Find where the given text appears and provide that cell's center as (x, y) coordinate. 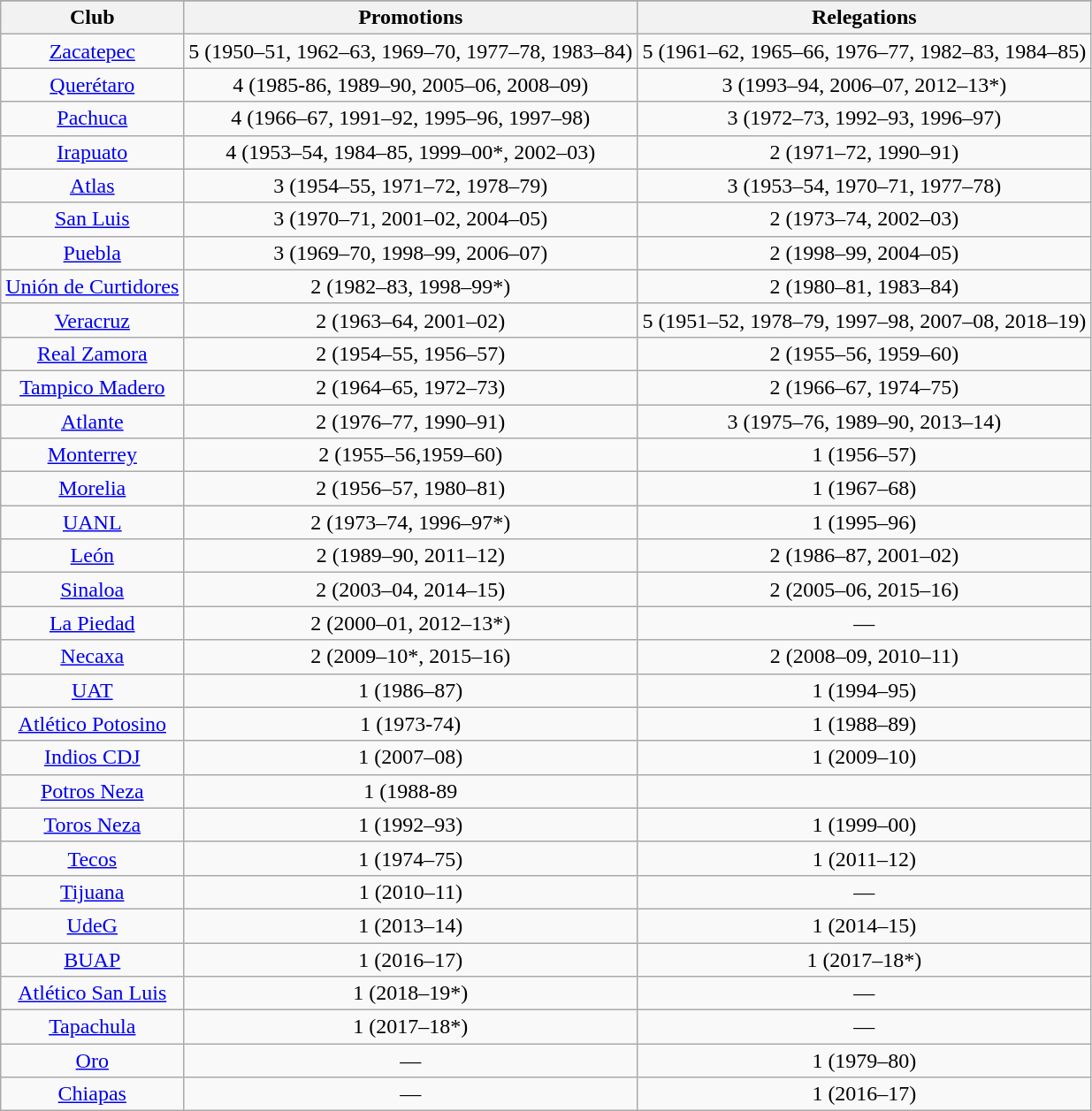
1 (1967–68) (865, 489)
2 (1989–90, 2011–12) (410, 556)
Tijuana (92, 892)
3 (1970–71, 2001–02, 2004–05) (410, 219)
1 (1979–80) (865, 1061)
2 (1976–77, 1990–91) (410, 422)
UANL (92, 522)
2 (1955–56, 1959–60) (865, 354)
1 (1974–75) (410, 858)
Relegations (865, 18)
3 (1975–76, 1989–90, 2013–14) (865, 422)
3 (1969–70, 1998–99, 2006–07) (410, 253)
2 (1966–67, 1974–75) (865, 387)
2 (2008–09, 2010–11) (865, 657)
San Luis (92, 219)
Tapachula (92, 1027)
Atlético San Luis (92, 993)
La Piedad (92, 623)
Tampico Madero (92, 387)
1 (2010–11) (410, 892)
Monterrey (92, 455)
1 (2014–15) (865, 925)
1 (1988-89 (410, 791)
2 (1998–99, 2004–05) (865, 253)
1 (2011–12) (865, 858)
1 (1999–00) (865, 825)
4 (1966–67, 1991–92, 1995–96, 1997–98) (410, 118)
Puebla (92, 253)
1 (1992–93) (410, 825)
Veracruz (92, 320)
Sinaloa (92, 590)
Morelia (92, 489)
2 (2005–06, 2015–16) (865, 590)
3 (1953–54, 1970–71, 1977–78) (865, 186)
Indios CDJ (92, 757)
UAT (92, 690)
4 (1985-86, 1989–90, 2005–06, 2008–09) (410, 85)
2 (1971–72, 1990–91) (865, 152)
1 (1995–96) (865, 522)
Unión de Curtidores (92, 286)
Tecos (92, 858)
5 (1961–62, 1965–66, 1976–77, 1982–83, 1984–85) (865, 51)
3 (1993–94, 2006–07, 2012–13*) (865, 85)
UdeG (92, 925)
Potros Neza (92, 791)
2 (2000–01, 2012–13*) (410, 623)
Real Zamora (92, 354)
3 (1954–55, 1971–72, 1978–79) (410, 186)
2 (1964–65, 1972–73) (410, 387)
1 (2007–08) (410, 757)
2 (1955–56,1959–60) (410, 455)
Chiapas (92, 1094)
2 (1982–83, 1998–99*) (410, 286)
1 (1986–87) (410, 690)
1 (1973-74) (410, 724)
5 (1950–51, 1962–63, 1969–70, 1977–78, 1983–84) (410, 51)
3 (1972–73, 1992–93, 1996–97) (865, 118)
2 (1956–57, 1980–81) (410, 489)
1 (2013–14) (410, 925)
Necaxa (92, 657)
2 (1973–74, 1996–97*) (410, 522)
1 (1994–95) (865, 690)
Zacatepec (92, 51)
Atlante (92, 422)
2 (1980–81, 1983–84) (865, 286)
2 (2009–10*, 2015–16) (410, 657)
1 (2009–10) (865, 757)
León (92, 556)
Oro (92, 1061)
Irapuato (92, 152)
Atlas (92, 186)
2 (1973–74, 2002–03) (865, 219)
Pachuca (92, 118)
2 (1986–87, 2001–02) (865, 556)
Querétaro (92, 85)
1 (2018–19*) (410, 993)
2 (1963–64, 2001–02) (410, 320)
4 (1953–54, 1984–85, 1999–00*, 2002–03) (410, 152)
5 (1951–52, 1978–79, 1997–98, 2007–08, 2018–19) (865, 320)
Club (92, 18)
Atlético Potosino (92, 724)
BUAP (92, 959)
1 (1956–57) (865, 455)
Toros Neza (92, 825)
1 (1988–89) (865, 724)
2 (1954–55, 1956–57) (410, 354)
Promotions (410, 18)
2 (2003–04, 2014–15) (410, 590)
